Determine the [X, Y] coordinate at the center of the cell enclosing the given text.  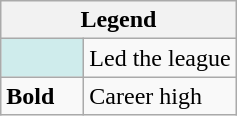
Bold [42, 96]
Legend [118, 20]
Led the league [160, 58]
Career high [160, 96]
